Determine the (X, Y) coordinate at the center of the cell enclosing the given text.  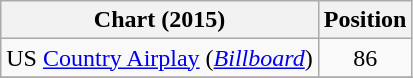
US Country Airplay (Billboard) (160, 58)
Chart (2015) (160, 20)
Position (365, 20)
86 (365, 58)
